Determine the [x, y] coordinate at the center of the cell enclosing the given text.  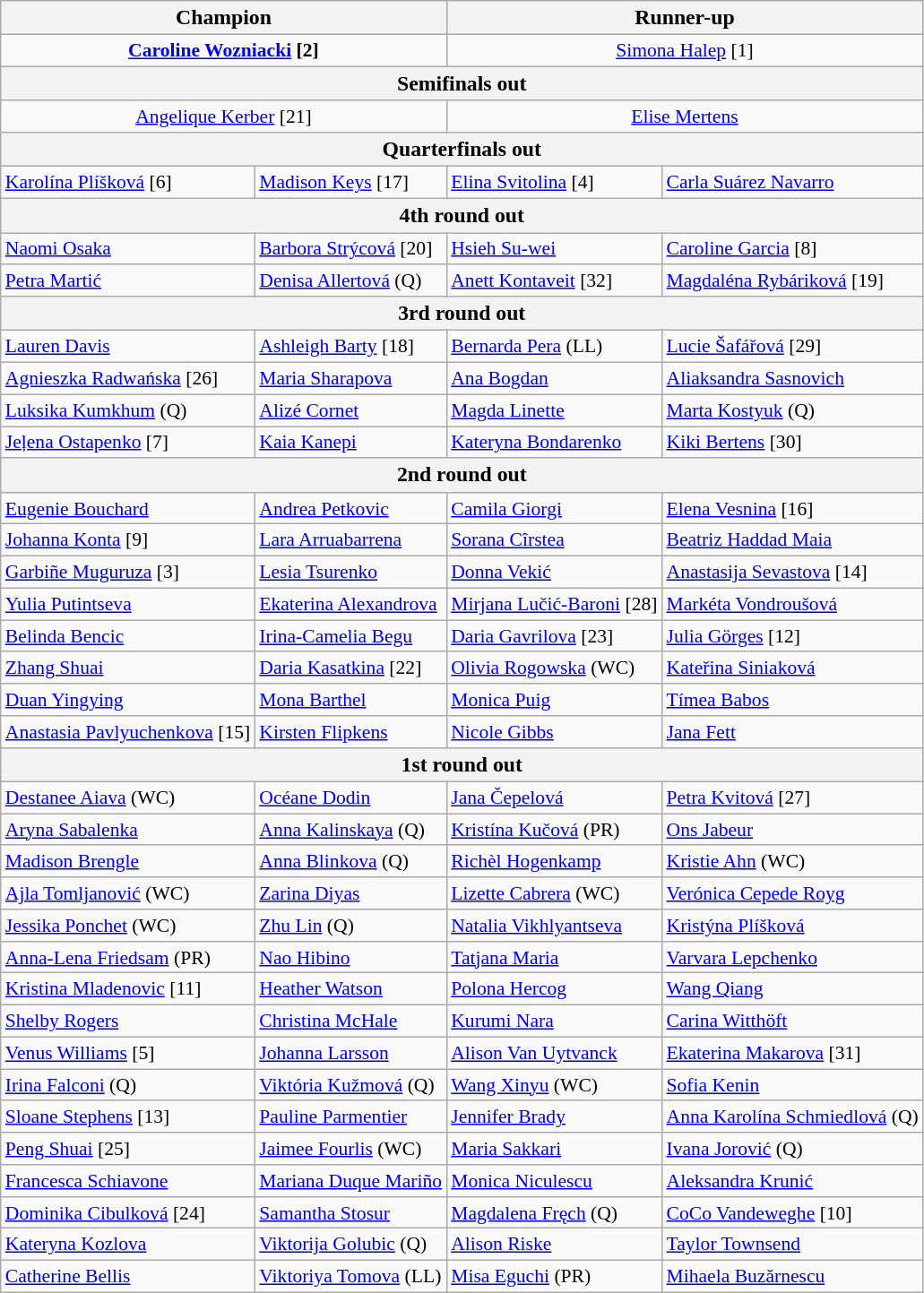
Viktoriya Tomova (LL) [350, 1277]
Sloane Stephens [13] [128, 1117]
Nicole Gibbs [554, 732]
Mona Barthel [350, 700]
Kateřina Siniaková [792, 668]
Naomi Osaka [128, 249]
Barbora Strýcová [20] [350, 249]
Varvara Lepchenko [792, 958]
Quarterfinals out [462, 150]
Ekaterina Alexandrova [350, 604]
Elena Vesnina [16] [792, 509]
Shelby Rogers [128, 1021]
2nd round out [462, 476]
Verónica Cepede Royg [792, 893]
Ivana Jorović (Q) [792, 1149]
Karolína Plíšková [6] [128, 183]
Kirsten Flipkens [350, 732]
Madison Keys [17] [350, 183]
Belinda Bencic [128, 636]
Irina Falconi (Q) [128, 1085]
Océane Dodin [350, 798]
Peng Shuai [25] [128, 1149]
Viktorija Golubic (Q) [350, 1245]
Ekaterina Makarova [31] [792, 1054]
Natalia Vikhlyantseva [554, 926]
Garbiñe Muguruza [3] [128, 573]
Heather Watson [350, 989]
Semifinals out [462, 84]
Christina McHale [350, 1021]
Carina Witthöft [792, 1021]
Viktória Kužmová (Q) [350, 1085]
Mirjana Lučić-Baroni [28] [554, 604]
Anastasia Pavlyuchenkova [15] [128, 732]
Caroline Garcia [8] [792, 249]
Kurumi Nara [554, 1021]
3rd round out [462, 314]
Maria Sharapova [350, 379]
Jennifer Brady [554, 1117]
Richèl Hogenkamp [554, 862]
Marta Kostyuk (Q) [792, 410]
Lizette Cabrera (WC) [554, 893]
Wang Qiang [792, 989]
Jessika Ponchet (WC) [128, 926]
Tímea Babos [792, 700]
Jeļena Ostapenko [7] [128, 443]
Elina Svitolina [4] [554, 183]
Anna Blinkova (Q) [350, 862]
Simona Halep [1] [685, 51]
Agnieszka Radwańska [26] [128, 379]
Sorana Cîrstea [554, 540]
Kateryna Kozlova [128, 1245]
Lesia Tsurenko [350, 573]
Bernarda Pera (LL) [554, 347]
Destanee Aiava (WC) [128, 798]
Monica Puig [554, 700]
Mariana Duque Mariño [350, 1181]
Jaimee Fourlis (WC) [350, 1149]
Kateryna Bondarenko [554, 443]
Olivia Rogowska (WC) [554, 668]
Denisa Allertová (Q) [350, 281]
Francesca Schiavone [128, 1181]
Tatjana Maria [554, 958]
Zhang Shuai [128, 668]
Hsieh Su-wei [554, 249]
Ana Bogdan [554, 379]
Runner-up [685, 18]
Daria Kasatkina [22] [350, 668]
Lucie Šafářová [29] [792, 347]
Anna-Lena Friedsam (PR) [128, 958]
Petra Kvitová [27] [792, 798]
CoCo Vandeweghe [10] [792, 1213]
Yulia Putintseva [128, 604]
Luksika Kumkhum (Q) [128, 410]
Angelique Kerber [21] [224, 117]
Zhu Lin (Q) [350, 926]
Andrea Petkovic [350, 509]
Aliaksandra Sasnovich [792, 379]
Alizé Cornet [350, 410]
Zarina Diyas [350, 893]
Ashleigh Barty [18] [350, 347]
Johanna Larsson [350, 1054]
Maria Sakkari [554, 1149]
Kaia Kanepi [350, 443]
Kristína Kučová (PR) [554, 830]
Catherine Bellis [128, 1277]
Alison Riske [554, 1245]
Ajla Tomljanović (WC) [128, 893]
Eugenie Bouchard [128, 509]
Anna Karolína Schmiedlová (Q) [792, 1117]
Magdaléna Rybáriková [19] [792, 281]
Pauline Parmentier [350, 1117]
Mihaela Buzărnescu [792, 1277]
Nao Hibino [350, 958]
Johanna Konta [9] [128, 540]
Petra Martić [128, 281]
Kiki Bertens [30] [792, 443]
Anett Kontaveit [32] [554, 281]
Champion [224, 18]
Anna Kalinskaya (Q) [350, 830]
Julia Görges [12] [792, 636]
Caroline Wozniacki [2] [224, 51]
Aryna Sabalenka [128, 830]
Polona Hercog [554, 989]
Monica Niculescu [554, 1181]
Taylor Townsend [792, 1245]
Donna Vekić [554, 573]
Magdalena Fręch (Q) [554, 1213]
Lara Arruabarrena [350, 540]
Elise Mertens [685, 117]
Dominika Cibulková [24] [128, 1213]
Venus Williams [5] [128, 1054]
Irina-Camelia Begu [350, 636]
Daria Gavrilova [23] [554, 636]
Camila Giorgi [554, 509]
Alison Van Uytvanck [554, 1054]
Ons Jabeur [792, 830]
Markéta Vondroušová [792, 604]
Madison Brengle [128, 862]
Magda Linette [554, 410]
Misa Eguchi (PR) [554, 1277]
Jana Čepelová [554, 798]
Kristie Ahn (WC) [792, 862]
Anastasija Sevastova [14] [792, 573]
Lauren Davis [128, 347]
Sofia Kenin [792, 1085]
Duan Yingying [128, 700]
1st round out [462, 765]
Samantha Stosur [350, 1213]
Kristina Mladenovic [11] [128, 989]
Kristýna Plíšková [792, 926]
Wang Xinyu (WC) [554, 1085]
Carla Suárez Navarro [792, 183]
4th round out [462, 216]
Aleksandra Krunić [792, 1181]
Beatriz Haddad Maia [792, 540]
Jana Fett [792, 732]
